Scan for the cell matching the given text and deliver its (x, y) coordinate at center. 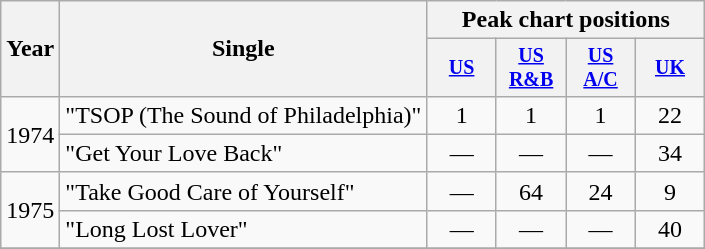
Single (244, 49)
USR&B (530, 68)
"Long Lost Lover" (244, 229)
64 (530, 191)
24 (600, 191)
9 (670, 191)
22 (670, 115)
Year (30, 49)
"Get Your Love Back" (244, 153)
USA/C (600, 68)
1975 (30, 210)
40 (670, 229)
"TSOP (The Sound of Philadelphia)" (244, 115)
"Take Good Care of Yourself" (244, 191)
Peak chart positions (566, 20)
34 (670, 153)
1974 (30, 134)
UK (670, 68)
US (462, 68)
